Output the [X, Y] coordinate of the center of the cell containing the given text.  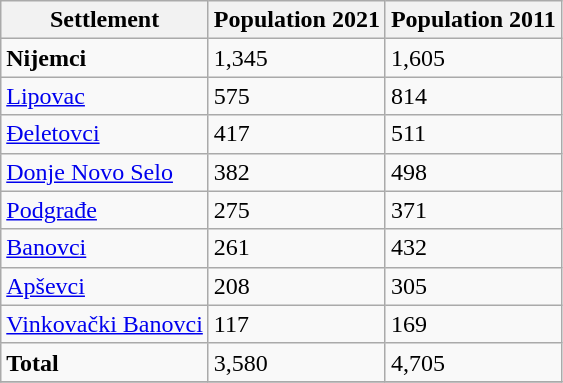
498 [473, 172]
Population 2021 [296, 20]
Đeletovci [105, 134]
417 [296, 134]
261 [296, 248]
Podgrađe [105, 210]
208 [296, 286]
511 [473, 134]
Donje Novo Selo [105, 172]
Apševci [105, 286]
169 [473, 324]
Lipovac [105, 96]
1,345 [296, 58]
305 [473, 286]
4,705 [473, 362]
1,605 [473, 58]
Vinkovački Banovci [105, 324]
382 [296, 172]
814 [473, 96]
432 [473, 248]
575 [296, 96]
Total [105, 362]
3,580 [296, 362]
371 [473, 210]
275 [296, 210]
Settlement [105, 20]
117 [296, 324]
Banovci [105, 248]
Population 2011 [473, 20]
Nijemci [105, 58]
